Extract the (x, y) coordinate from the center of the cell holding the provided text.  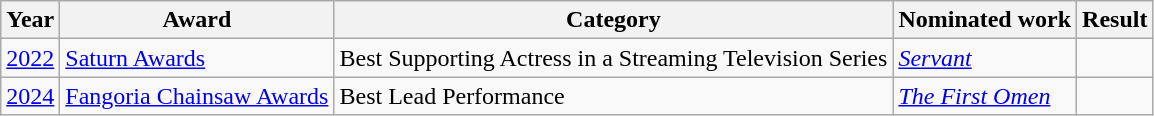
Award (197, 20)
2022 (30, 58)
Year (30, 20)
Result (1115, 20)
Saturn Awards (197, 58)
Best Lead Performance (614, 96)
Fangoria Chainsaw Awards (197, 96)
Nominated work (985, 20)
Best Supporting Actress in a Streaming Television Series (614, 58)
The First Omen (985, 96)
2024 (30, 96)
Servant (985, 58)
Category (614, 20)
